Identify which cell holds the provided text, then report its [X, Y] central coordinate. 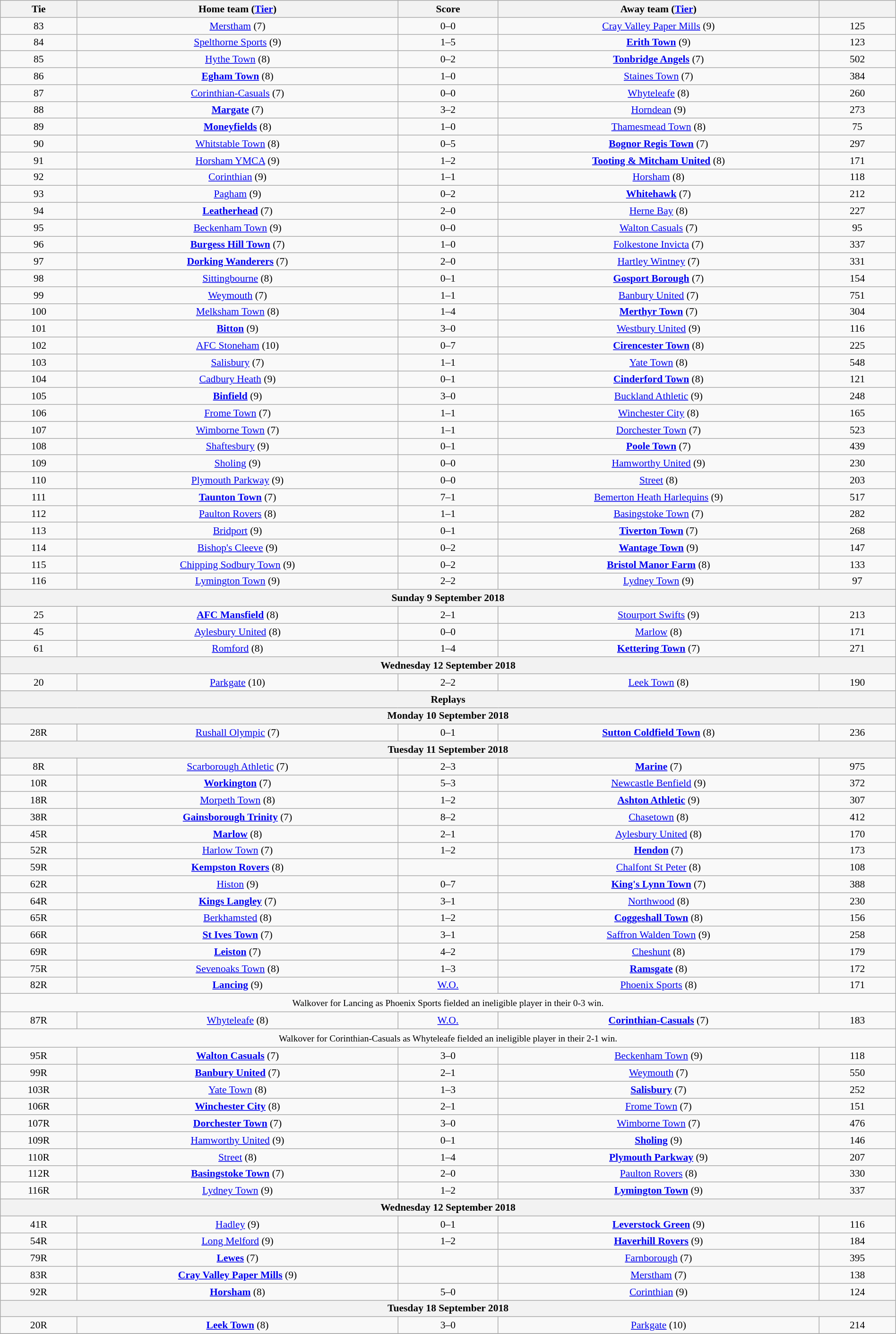
Long Melford (9) [237, 1241]
183 [857, 1021]
Erith Town (9) [659, 43]
52R [39, 851]
Horndean (9) [659, 110]
Hythe Town (8) [237, 60]
151 [857, 1107]
Leverstock Green (9) [659, 1224]
98 [39, 278]
65R [39, 918]
101 [39, 329]
St Ives Town (7) [237, 935]
Lewes (7) [237, 1258]
Moneyfields (8) [237, 127]
Kettering Town (7) [659, 649]
Marine (7) [659, 766]
154 [857, 278]
138 [857, 1275]
Hendon (7) [659, 851]
Cheshunt (8) [659, 952]
85 [39, 60]
Dorking Wanderers (7) [237, 262]
751 [857, 295]
439 [857, 447]
Chasetown (8) [659, 817]
Merthyr Town (7) [659, 312]
Histon (9) [237, 885]
Away team (Tier) [659, 9]
Kings Langley (7) [237, 901]
20R [39, 1325]
Ashton Athletic (9) [659, 800]
203 [857, 481]
Whitehawk (7) [659, 194]
Poole Town (7) [659, 447]
54R [39, 1241]
96 [39, 245]
83 [39, 26]
Ramsgate (8) [659, 969]
Cirencester Town (8) [659, 346]
109 [39, 464]
Melksham Town (8) [237, 312]
Harlow Town (7) [237, 851]
550 [857, 1073]
476 [857, 1124]
105 [39, 396]
75R [39, 969]
179 [857, 952]
Folkestone Invicta (7) [659, 245]
372 [857, 783]
Northwood (8) [659, 901]
172 [857, 969]
Tonbridge Angels (7) [659, 60]
330 [857, 1174]
Wantage Town (9) [659, 548]
146 [857, 1140]
Thamesmead Town (8) [659, 127]
Tie [39, 9]
225 [857, 346]
87 [39, 93]
Herne Bay (8) [659, 211]
Scarborough Athletic (7) [237, 766]
Bridport (9) [237, 531]
104 [39, 379]
Tuesday 11 September 2018 [448, 750]
975 [857, 766]
214 [857, 1325]
170 [857, 834]
1–5 [448, 43]
517 [857, 497]
Westbury United (9) [659, 329]
Rushall Olympic (7) [237, 733]
Berkhamsted (8) [237, 918]
271 [857, 649]
109R [39, 1140]
113 [39, 531]
173 [857, 851]
Haverhill Rovers (9) [659, 1241]
93 [39, 194]
Workington (7) [237, 783]
Morpeth Town (8) [237, 800]
100 [39, 312]
Cadbury Heath (9) [237, 379]
59R [39, 868]
Burgess Hill Town (7) [237, 245]
304 [857, 312]
84 [39, 43]
107 [39, 430]
Shaftesbury (9) [237, 447]
258 [857, 935]
Leatherhead (7) [237, 211]
90 [39, 144]
Tooting & Mitcham United (8) [659, 161]
112R [39, 1174]
388 [857, 885]
502 [857, 60]
123 [857, 43]
Staines Town (7) [659, 77]
331 [857, 262]
107R [39, 1124]
Tuesday 18 September 2018 [448, 1308]
Romford (8) [237, 649]
207 [857, 1157]
45R [39, 834]
89 [39, 127]
Gainsborough Trinity (7) [237, 817]
Bristol Manor Farm (8) [659, 565]
Bemerton Heath Harlequins (9) [659, 497]
Monday 10 September 2018 [448, 716]
91 [39, 161]
184 [857, 1241]
45 [39, 632]
3–2 [448, 110]
Farnborough (7) [659, 1258]
20 [39, 682]
62R [39, 885]
260 [857, 93]
AFC Mansfield (8) [237, 615]
Walkover for Corinthian-Casuals as Whyteleafe fielded an ineligible player in their 2-1 win. [448, 1039]
Hartley Wintney (7) [659, 262]
112 [39, 514]
5–3 [448, 783]
10R [39, 783]
Stourport Swifts (9) [659, 615]
Binfield (9) [237, 396]
Horsham YMCA (9) [237, 161]
114 [39, 548]
8R [39, 766]
307 [857, 800]
Sutton Coldfield Town (8) [659, 733]
Gosport Borough (7) [659, 278]
213 [857, 615]
268 [857, 531]
Bishop's Cleeve (9) [237, 548]
Sevenoaks Town (8) [237, 969]
116R [39, 1191]
Spelthorne Sports (9) [237, 43]
133 [857, 565]
384 [857, 77]
111 [39, 497]
66R [39, 935]
Egham Town (8) [237, 77]
Kempston Rovers (8) [237, 868]
121 [857, 379]
Pagham (9) [237, 194]
79R [39, 1258]
95R [39, 1056]
Sittingbourne (8) [237, 278]
18R [39, 800]
Saffron Walden Town (9) [659, 935]
Leiston (7) [237, 952]
94 [39, 211]
Lancing (9) [237, 985]
523 [857, 430]
282 [857, 514]
110R [39, 1157]
88 [39, 110]
64R [39, 901]
5–0 [448, 1292]
AFC Stoneham (10) [237, 346]
212 [857, 194]
87R [39, 1021]
156 [857, 918]
86 [39, 77]
125 [857, 26]
273 [857, 110]
Margate (7) [237, 110]
Hadley (9) [237, 1224]
Taunton Town (7) [237, 497]
8–2 [448, 817]
Sunday 9 September 2018 [448, 598]
Score [448, 9]
110 [39, 481]
92 [39, 177]
548 [857, 362]
61 [39, 649]
28R [39, 733]
41R [39, 1224]
Tiverton Town (7) [659, 531]
Phoenix Sports (8) [659, 985]
106R [39, 1107]
2–3 [448, 766]
Home team (Tier) [237, 9]
82R [39, 985]
115 [39, 565]
106 [39, 413]
Buckland Athletic (9) [659, 396]
King's Lynn Town (7) [659, 885]
Chalfont St Peter (8) [659, 868]
99R [39, 1073]
Bitton (9) [237, 329]
395 [857, 1258]
Coggeshall Town (8) [659, 918]
Walkover for Lancing as Phoenix Sports fielded an ineligible player in their 0-3 win. [448, 1003]
Replays [448, 699]
Bognor Regis Town (7) [659, 144]
38R [39, 817]
124 [857, 1292]
Whitstable Town (8) [237, 144]
248 [857, 396]
103 [39, 362]
236 [857, 733]
165 [857, 413]
147 [857, 548]
Newcastle Benfield (9) [659, 783]
Chipping Sodbury Town (9) [237, 565]
75 [857, 127]
4–2 [448, 952]
69R [39, 952]
83R [39, 1275]
7–1 [448, 497]
25 [39, 615]
227 [857, 211]
103R [39, 1090]
102 [39, 346]
99 [39, 295]
412 [857, 817]
Cinderford Town (8) [659, 379]
190 [857, 682]
92R [39, 1292]
252 [857, 1090]
0–5 [448, 144]
297 [857, 144]
